Search for the cell housing the specified text and yield its [x, y] center coordinate. 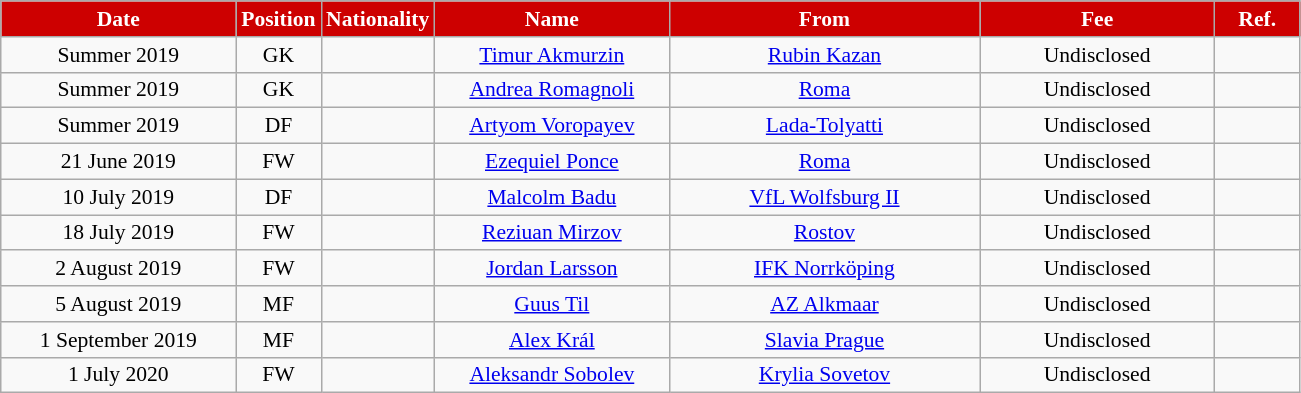
Nationality [378, 19]
1 July 2020 [118, 375]
Alex Král [552, 340]
Guus Til [552, 304]
Artyom Voropayev [552, 126]
Rostov [824, 233]
Position [278, 19]
Date [118, 19]
10 July 2019 [118, 197]
Rubin Kazan [824, 55]
Fee [1098, 19]
Name [552, 19]
Reziuan Mirzov [552, 233]
AZ Alkmaar [824, 304]
Krylia Sovetov [824, 375]
Ezequiel Ponce [552, 162]
Jordan Larsson [552, 269]
Slavia Prague [824, 340]
21 June 2019 [118, 162]
Lada-Tolyatti [824, 126]
Timur Akmurzin [552, 55]
Andrea Romagnoli [552, 90]
Malcolm Badu [552, 197]
18 July 2019 [118, 233]
Ref. [1258, 19]
From [824, 19]
2 August 2019 [118, 269]
VfL Wolfsburg II [824, 197]
Aleksandr Sobolev [552, 375]
IFK Norrköping [824, 269]
1 September 2019 [118, 340]
5 August 2019 [118, 304]
